Locate the cell with the specified text and output its [x, y] center coordinate. 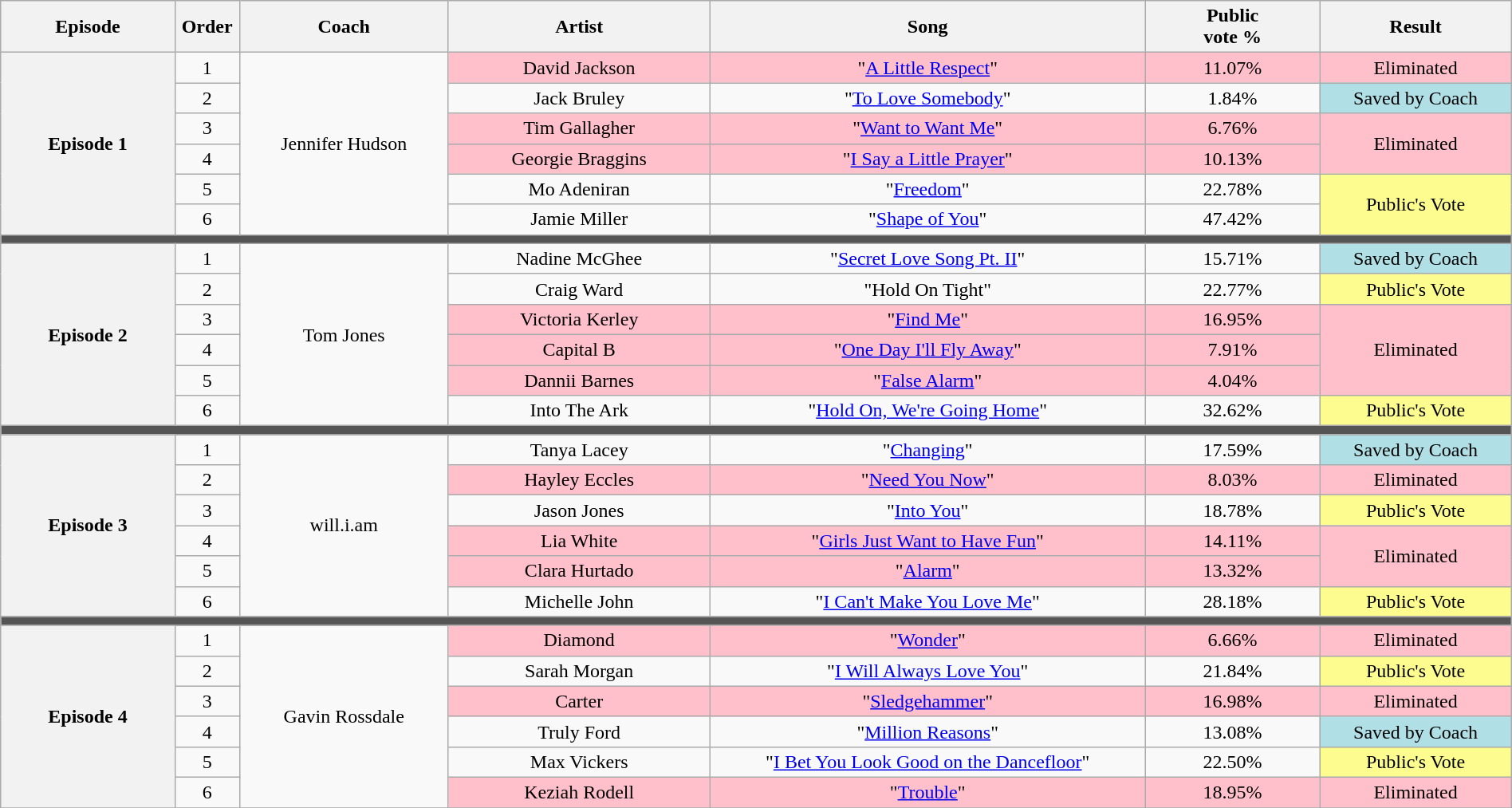
"Shape of You" [927, 219]
Episode 4 [88, 716]
18.95% [1233, 792]
Tanya Lacey [579, 450]
"Find Me" [927, 319]
Craig Ward [579, 289]
"Hold On Tight" [927, 289]
Capital B [579, 349]
"Hold On, We're Going Home" [927, 411]
47.42% [1233, 219]
Carter [579, 701]
"False Alarm" [927, 380]
32.62% [1233, 411]
11.07% [1233, 68]
Episode 1 [88, 144]
13.32% [1233, 571]
"Want to Want Me" [927, 128]
Order [207, 27]
Max Vickers [579, 762]
Song [927, 27]
"I Will Always Love You" [927, 671]
14.11% [1233, 541]
David Jackson [579, 68]
Mo Adeniran [579, 189]
Publicvote % [1233, 27]
"Wonder" [927, 640]
"Sledgehammer" [927, 701]
Episode [88, 27]
"One Day I'll Fly Away" [927, 349]
Gavin Rossdale [344, 716]
Tom Jones [344, 334]
"I Can't Make You Love Me" [927, 601]
Keziah Rodell [579, 792]
"Trouble" [927, 792]
Dannii Barnes [579, 380]
Diamond [579, 640]
Episode 2 [88, 334]
28.18% [1233, 601]
"I Bet You Look Good on the Dancefloor" [927, 762]
10.13% [1233, 159]
Hayley Eccles [579, 480]
15.71% [1233, 258]
6.76% [1233, 128]
Georgie Braggins [579, 159]
Into The Ark [579, 411]
"To Love Somebody" [927, 98]
1.84% [1233, 98]
Sarah Morgan [579, 671]
Nadine McGhee [579, 258]
"Alarm" [927, 571]
Clara Hurtado [579, 571]
will.i.am [344, 526]
Jason Jones [579, 510]
17.59% [1233, 450]
7.91% [1233, 349]
"Secret Love Song Pt. II" [927, 258]
Jamie Miller [579, 219]
6.66% [1233, 640]
"Girls Just Want to Have Fun" [927, 541]
"Freedom" [927, 189]
Jennifer Hudson [344, 144]
Lia White [579, 541]
Artist [579, 27]
Victoria Kerley [579, 319]
Episode 3 [88, 526]
"Need You Now" [927, 480]
16.98% [1233, 701]
"I Say a Little Prayer" [927, 159]
"Changing" [927, 450]
Coach [344, 27]
Michelle John [579, 601]
22.78% [1233, 189]
22.50% [1233, 762]
8.03% [1233, 480]
21.84% [1233, 671]
"Into You" [927, 510]
4.04% [1233, 380]
Result [1416, 27]
"Million Reasons" [927, 731]
16.95% [1233, 319]
Truly Ford [579, 731]
18.78% [1233, 510]
"A Little Respect" [927, 68]
13.08% [1233, 731]
Tim Gallagher [579, 128]
Jack Bruley [579, 98]
22.77% [1233, 289]
